For the text-containing cell, return its midpoint in (X, Y) coordinate format. 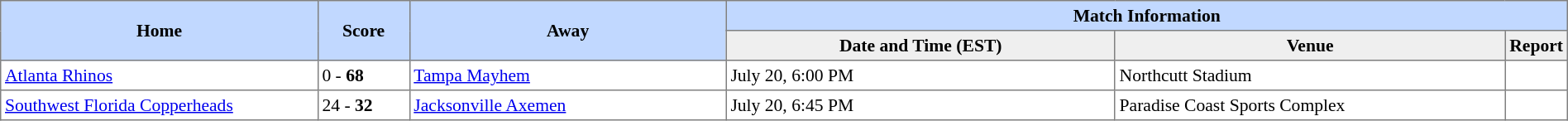
0 - 68 (364, 75)
24 - 32 (364, 105)
Paradise Coast Sports Complex (1310, 105)
Away (567, 31)
July 20, 6:00 PM (920, 75)
Home (159, 31)
Venue (1310, 46)
Northcutt Stadium (1310, 75)
Match Information (1146, 16)
Date and Time (EST) (920, 46)
Tampa Mayhem (567, 75)
Southwest Florida Copperheads (159, 105)
Jacksonville Axemen (567, 105)
Score (364, 31)
July 20, 6:45 PM (920, 105)
Report (1537, 46)
Atlanta Rhinos (159, 75)
